Return [X, Y] of the center of cell containing provided text 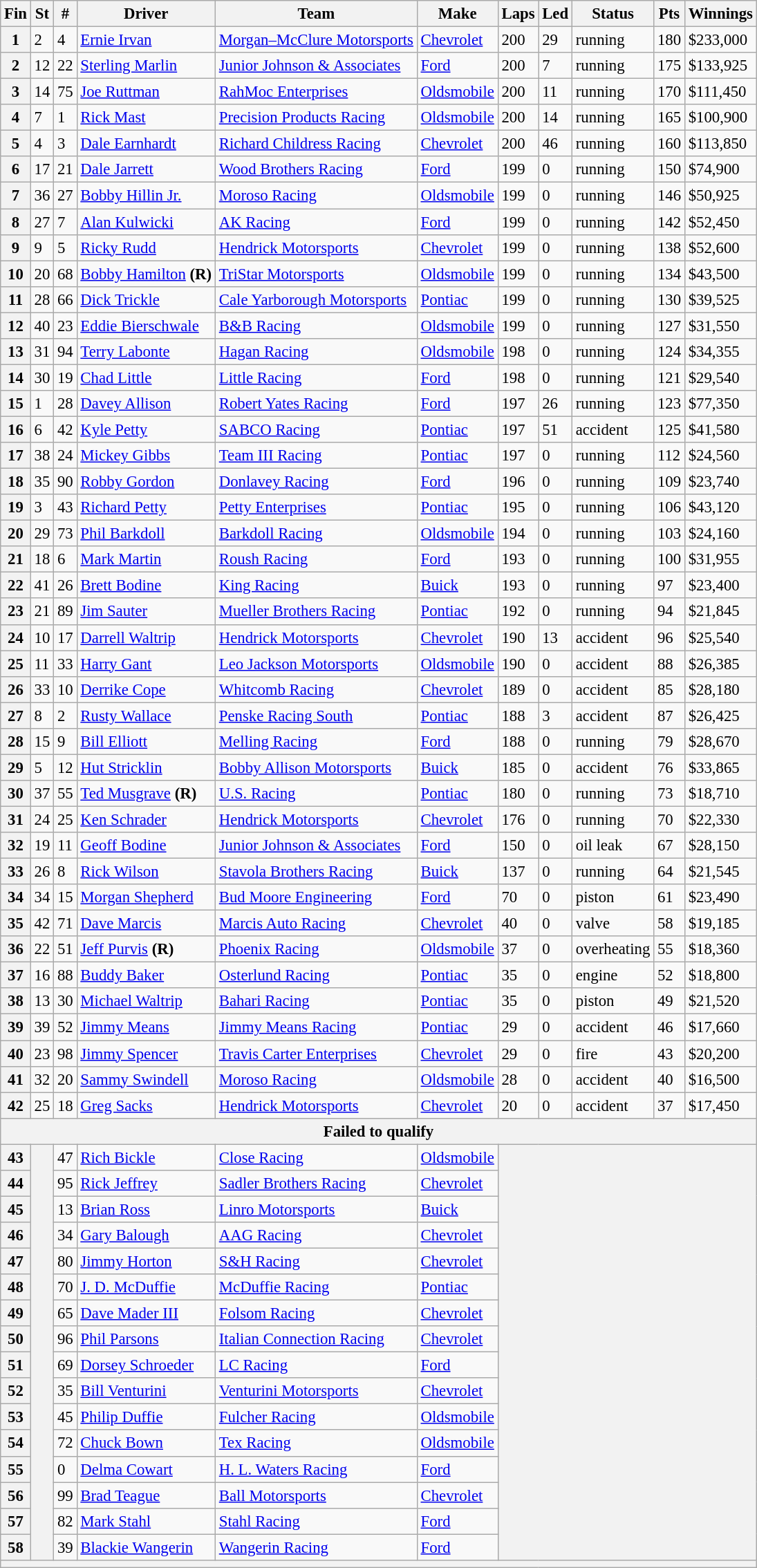
$74,900 [720, 169]
64 [669, 872]
$41,580 [720, 429]
Winnings [720, 14]
176 [518, 819]
87 [669, 716]
$24,160 [720, 534]
89 [65, 612]
Derrike Cope [146, 689]
$23,400 [720, 586]
99 [65, 1495]
71 [65, 924]
H. L. Waters Racing [316, 1469]
TriStar Motorsports [316, 274]
Rusty Wallace [146, 716]
Brett Bodine [146, 586]
$29,540 [720, 377]
Jim Sauter [146, 612]
80 [65, 1261]
Wood Brothers Racing [316, 169]
69 [65, 1365]
Gary Balough [146, 1235]
Kyle Petty [146, 429]
Hagan Racing [316, 352]
Sterling Marlin [146, 66]
Richard Childress Racing [316, 144]
$23,740 [720, 482]
Sammy Swindell [146, 1079]
123 [669, 404]
Donlavey Racing [316, 482]
fire [613, 1054]
Italian Connection Racing [316, 1339]
Robert Yates Racing [316, 404]
Status [613, 14]
Eddie Bierschwale [146, 326]
Marcis Auto Racing [316, 924]
Mueller Brothers Racing [316, 612]
Pts [669, 14]
Ted Musgrave (R) [146, 794]
127 [669, 326]
68 [65, 274]
$100,900 [720, 118]
$233,000 [720, 40]
Robby Gordon [146, 482]
Melling Racing [316, 742]
98 [65, 1054]
Bill Elliott [146, 742]
Stahl Racing [316, 1521]
Chuck Bown [146, 1444]
Brian Ross [146, 1209]
Cale Yarborough Motorsports [316, 299]
Geoff Bodine [146, 846]
Close Racing [316, 1157]
$26,425 [720, 716]
$19,185 [720, 924]
56 [16, 1495]
Make [458, 14]
Bud Moore Engineering [316, 897]
192 [518, 612]
U.S. Racing [316, 794]
189 [518, 689]
McDuffie Racing [316, 1287]
54 [16, 1444]
175 [669, 66]
LC Racing [316, 1365]
Petty Enterprises [316, 507]
$21,845 [720, 612]
95 [65, 1184]
Jeff Purvis (R) [146, 949]
$52,600 [720, 248]
Phil Barkdoll [146, 534]
112 [669, 456]
76 [669, 767]
165 [669, 118]
Jimmy Spencer [146, 1054]
Dale Jarrett [146, 169]
48 [16, 1287]
$33,865 [720, 767]
Bill Venturini [146, 1391]
# [65, 14]
Whitcomb Racing [316, 689]
Jimmy Horton [146, 1261]
66 [65, 299]
Dave Mader III [146, 1314]
85 [669, 689]
Phil Parsons [146, 1339]
$111,450 [720, 92]
72 [65, 1444]
$16,500 [720, 1079]
$28,670 [720, 742]
SABCO Racing [316, 429]
Jimmy Means [146, 1027]
Mark Martin [146, 559]
Stavola Brothers Racing [316, 872]
St [41, 14]
$113,850 [720, 144]
Barkdoll Racing [316, 534]
engine [613, 976]
Ball Motorsports [316, 1495]
146 [669, 196]
$28,150 [720, 846]
130 [669, 299]
Penske Racing South [316, 716]
oil leak [613, 846]
Little Racing [316, 377]
Mickey Gibbs [146, 456]
Delma Cowart [146, 1469]
109 [669, 482]
valve [613, 924]
75 [65, 92]
$18,800 [720, 976]
67 [669, 846]
121 [669, 377]
Team III Racing [316, 456]
$21,545 [720, 872]
Ken Schrader [146, 819]
Folsom Racing [316, 1314]
$18,710 [720, 794]
$20,200 [720, 1054]
Travis Carter Enterprises [316, 1054]
Morgan–McClure Motorsports [316, 40]
$34,355 [720, 352]
$133,925 [720, 66]
Richard Petty [146, 507]
Linro Motorsports [316, 1209]
Dick Trickle [146, 299]
Hut Stricklin [146, 767]
$28,180 [720, 689]
Terry Labonte [146, 352]
103 [669, 534]
106 [669, 507]
Venturini Motorsports [316, 1391]
Morgan Shepherd [146, 897]
AK Racing [316, 222]
Chad Little [146, 377]
$17,660 [720, 1027]
Tex Racing [316, 1444]
J. D. McDuffie [146, 1287]
Failed to qualify [379, 1131]
$43,120 [720, 507]
125 [669, 429]
134 [669, 274]
Precision Products Racing [316, 118]
44 [16, 1184]
$21,520 [720, 1002]
$50,925 [720, 196]
Bobby Hillin Jr. [146, 196]
Laps [518, 14]
$22,330 [720, 819]
142 [669, 222]
82 [65, 1521]
Rick Jeffrey [146, 1184]
Fin [16, 14]
Dorsey Schroeder [146, 1365]
Bobby Allison Motorsports [316, 767]
138 [669, 248]
Davey Allison [146, 404]
Team [316, 14]
Bahari Racing [316, 1002]
Fulcher Racing [316, 1417]
Rick Mast [146, 118]
Rick Wilson [146, 872]
Rich Bickle [146, 1157]
Brad Teague [146, 1495]
Led [556, 14]
Greg Sacks [146, 1105]
$39,525 [720, 299]
AAG Racing [316, 1235]
Blackie Wangerin [146, 1547]
$18,360 [720, 949]
Ernie Irvan [146, 40]
194 [518, 534]
Bobby Hamilton (R) [146, 274]
65 [65, 1314]
Buddy Baker [146, 976]
$43,500 [720, 274]
$31,550 [720, 326]
Mark Stahl [146, 1521]
50 [16, 1339]
53 [16, 1417]
Wangerin Racing [316, 1547]
Ricky Rudd [146, 248]
Phoenix Racing [316, 949]
57 [16, 1521]
100 [669, 559]
overheating [613, 949]
King Racing [316, 586]
$25,540 [720, 637]
B&B Racing [316, 326]
196 [518, 482]
$77,350 [720, 404]
$52,450 [720, 222]
137 [518, 872]
Michael Waltrip [146, 1002]
Osterlund Racing [316, 976]
90 [65, 482]
Dave Marcis [146, 924]
$17,450 [720, 1105]
$23,490 [720, 897]
Alan Kulwicki [146, 222]
61 [669, 897]
Joe Ruttman [146, 92]
Harry Gant [146, 664]
Jimmy Means Racing [316, 1027]
160 [669, 144]
S&H Racing [316, 1261]
124 [669, 352]
Darrell Waltrip [146, 637]
Leo Jackson Motorsports [316, 664]
Driver [146, 14]
$26,385 [720, 664]
RahMoc Enterprises [316, 92]
97 [669, 586]
$31,955 [720, 559]
Sadler Brothers Racing [316, 1184]
$24,560 [720, 456]
79 [669, 742]
Roush Racing [316, 559]
Philip Duffie [146, 1417]
170 [669, 92]
185 [518, 767]
Dale Earnhardt [146, 144]
195 [518, 507]
